Extract the (x, y) coordinate from the center of the cell holding the provided text.  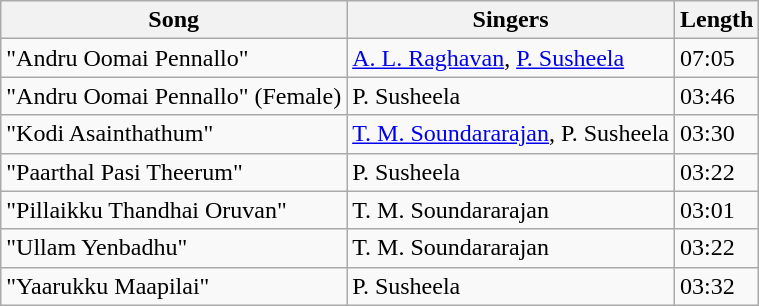
07:05 (717, 58)
03:32 (717, 286)
"Andru Oomai Pennallo" (174, 58)
03:46 (717, 96)
"Ullam Yenbadhu" (174, 248)
T. M. Soundararajan, P. Susheela (511, 134)
"Kodi Asainthathum" (174, 134)
03:01 (717, 210)
"Paarthal Pasi Theerum" (174, 172)
Song (174, 20)
"Andru Oomai Pennallo" (Female) (174, 96)
"Yaarukku Maapilai" (174, 286)
"Pillaikku Thandhai Oruvan" (174, 210)
Singers (511, 20)
03:30 (717, 134)
A. L. Raghavan, P. Susheela (511, 58)
Length (717, 20)
